Find where the given text appears and provide that cell's center as (X, Y) coordinate. 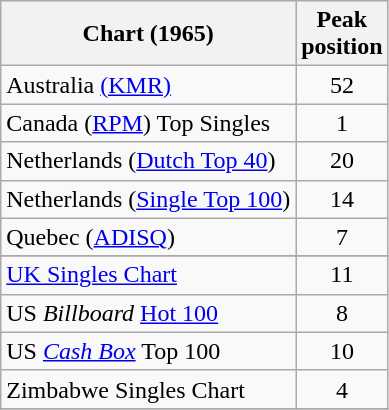
Chart (1965) (148, 34)
7 (342, 237)
52 (342, 85)
Peakposition (342, 34)
UK Singles Chart (148, 275)
Canada (RPM) Top Singles (148, 123)
4 (342, 389)
Quebec (ADISQ) (148, 237)
Netherlands (Single Top 100) (148, 199)
14 (342, 199)
US Cash Box Top 100 (148, 351)
1 (342, 123)
10 (342, 351)
20 (342, 161)
8 (342, 313)
US Billboard Hot 100 (148, 313)
Netherlands (Dutch Top 40) (148, 161)
11 (342, 275)
Zimbabwe Singles Chart (148, 389)
Australia (KMR) (148, 85)
